Detect which cell encompasses the target text, then output its (x, y) center coordinate. 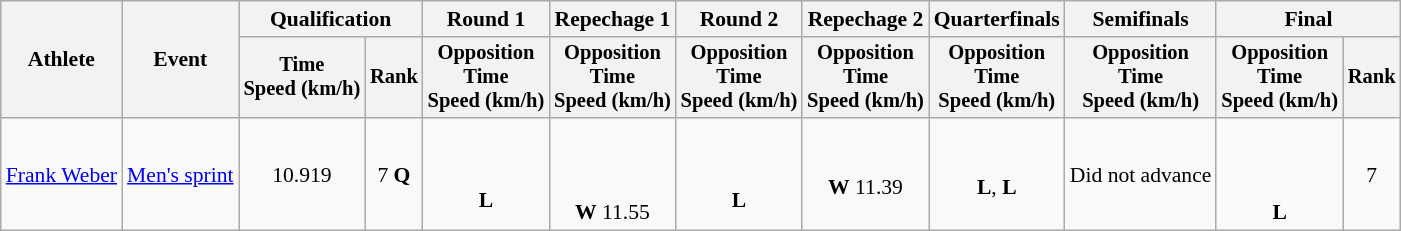
10.919 (302, 174)
7 (1372, 174)
Repechage 1 (612, 19)
Final (1308, 19)
W 11.55 (612, 174)
Qualification (331, 19)
7 Q (394, 174)
Quarterfinals (997, 19)
Semifinals (1141, 19)
Repechage 2 (866, 19)
Frank Weber (62, 174)
Men's sprint (180, 174)
TimeSpeed (km/h) (302, 78)
L, L (997, 174)
W 11.39 (866, 174)
Athlete (62, 60)
Round 1 (486, 19)
Event (180, 60)
Round 2 (740, 19)
Did not advance (1141, 174)
